Find where the given text appears and provide that cell's center as [X, Y] coordinate. 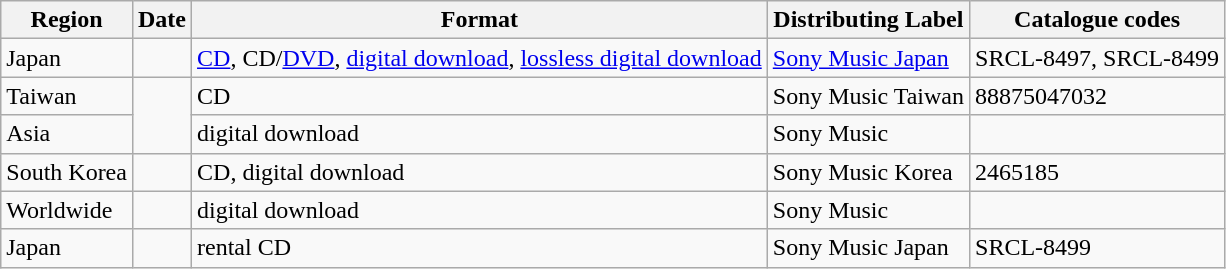
Sony Music Taiwan [868, 96]
Format [480, 20]
Distributing Label [868, 20]
Region [67, 20]
CD, CD/DVD, digital download, lossless digital download [480, 58]
Worldwide [67, 210]
SRCL-8497, SRCL-8499 [1098, 58]
88875047032 [1098, 96]
SRCL-8499 [1098, 248]
CD, digital download [480, 172]
South Korea [67, 172]
Taiwan [67, 96]
rental CD [480, 248]
CD [480, 96]
2465185 [1098, 172]
Date [162, 20]
Asia [67, 134]
Sony Music Korea [868, 172]
Catalogue codes [1098, 20]
